Find where the given text appears and provide that cell's center as [X, Y] coordinate. 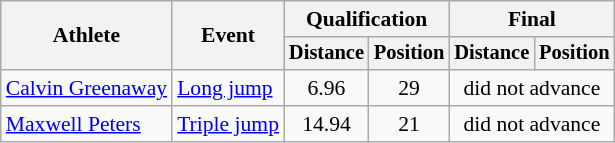
Calvin Greenaway [86, 88]
Final [532, 19]
Long jump [228, 88]
21 [409, 124]
29 [409, 88]
Triple jump [228, 124]
6.96 [326, 88]
Maxwell Peters [86, 124]
Athlete [86, 36]
Qualification [366, 19]
Event [228, 36]
14.94 [326, 124]
